Locate the cell with the specified text and output its (X, Y) center coordinate. 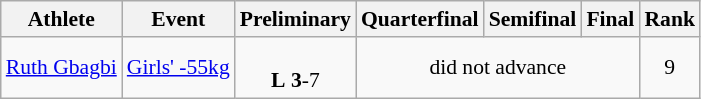
Rank (670, 19)
did not advance (498, 68)
9 (670, 68)
L 3-7 (296, 68)
Ruth Gbagbi (62, 68)
Girls' -55kg (178, 68)
Final (610, 19)
Event (178, 19)
Quarterfinal (420, 19)
Preliminary (296, 19)
Semifinal (533, 19)
Athlete (62, 19)
